Return [X, Y] of the center of cell containing provided text 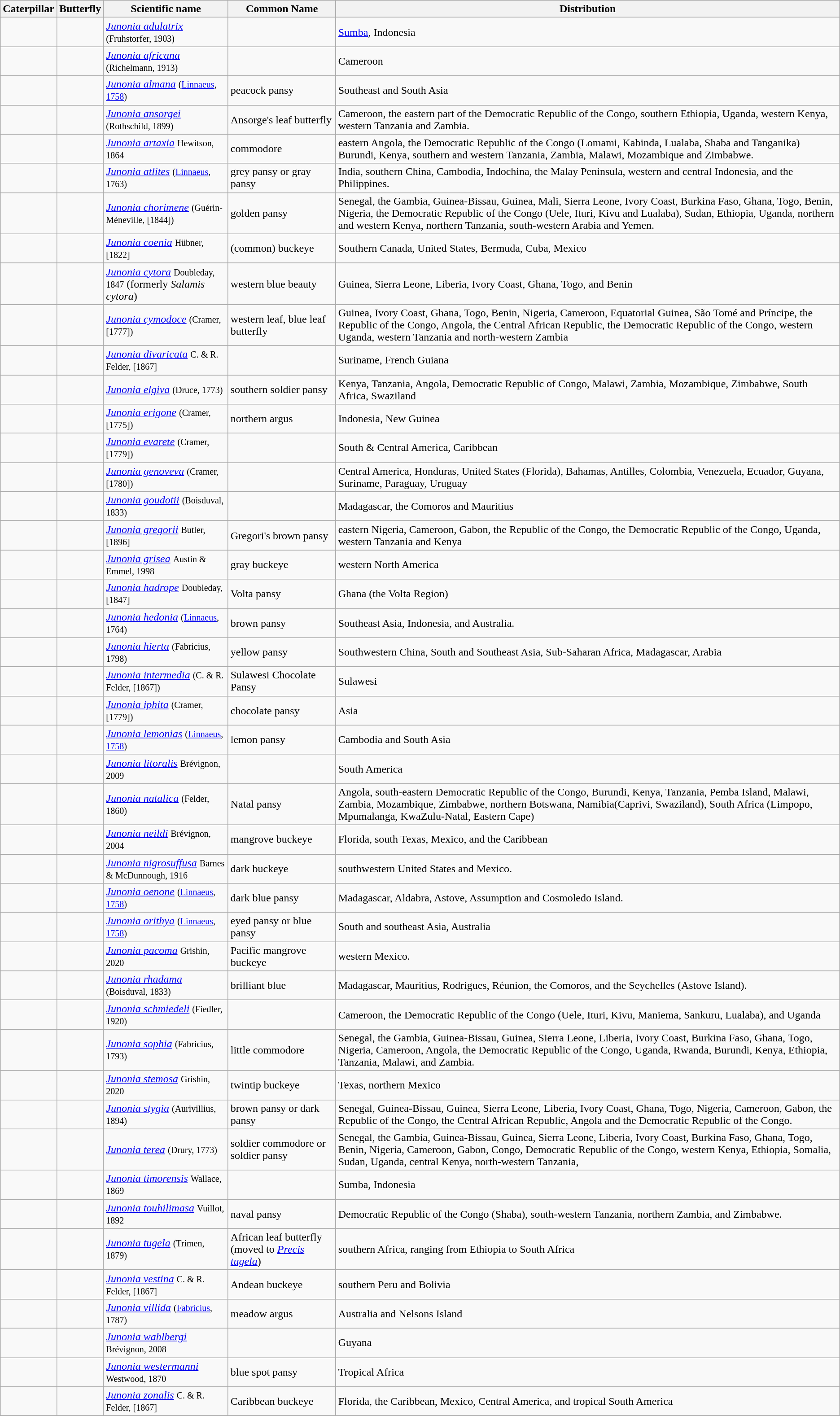
South & Central America, Caribbean [588, 448]
Sulawesi [588, 681]
Junonia coenia Hübner, [1822] [166, 249]
Junonia vestina C. & R. Felder, [1867] [166, 1284]
Junonia tugela (Trimen, 1879) [166, 1249]
peacock pansy [282, 91]
Distribution [588, 9]
Junonia ansorgei (Rothschild, 1899) [166, 119]
commodore [282, 149]
mangrove buckeye [282, 839]
Junonia lemonias (Linnaeus, 1758) [166, 739]
Junonia intermedia (C. & R. Felder, [1867]) [166, 681]
Junonia hadrope Doubleday, [1847] [166, 594]
Ghana (the Volta Region) [588, 594]
Junonia iphita (Cramer, [1779]) [166, 711]
Asia [588, 711]
chocolate pansy [282, 711]
Junonia touhilimasa Vuillot, 1892 [166, 1214]
naval pansy [282, 1214]
Butterfly [80, 9]
Junonia erigone (Cramer, [1775]) [166, 419]
Junonia elgiva (Druce, 1773) [166, 389]
Caterpillar [29, 9]
western blue beauty [282, 284]
dark buckeye [282, 869]
Caribbean buckeye [282, 1402]
Southeast Asia, Indonesia, and Australia. [588, 623]
Indonesia, New Guinea [588, 419]
southern Peru and Bolivia [588, 1284]
Central America, Honduras, United States (Florida), Bahamas, Antilles, Colombia, Venezuela, Ecuador, Guyana, Suriname, Paraguay, Uruguay [588, 477]
Junonia natalica (Felder, 1860) [166, 804]
eyed pansy or blue pansy [282, 927]
Junonia cytora Doubleday, 1847 (formerly Salamis cytora) [166, 284]
Junonia hierta (Fabricius, 1798) [166, 652]
Junonia goudotii (Boisduval, 1833) [166, 506]
Junonia rhadama (Boisduval, 1833) [166, 985]
Florida, the Caribbean, Mexico, Central America, and tropical South America [588, 1402]
Pacific mangrove buckeye [282, 957]
Junonia almana (Linnaeus, 1758) [166, 91]
Junonia terea (Drury, 1773) [166, 1149]
soldier commodore or soldier pansy [282, 1149]
blue spot pansy [282, 1372]
Junonia neildi Brévignon, 2004 [166, 839]
gray buckeye [282, 564]
golden pansy [282, 213]
western Mexico. [588, 957]
Cameroon, the eastern part of the Democratic Republic of the Congo, southern Ethiopia, Uganda, western Kenya, western Tanzania and Zambia. [588, 119]
western leaf, blue leaf butterfly [282, 325]
Southern Canada, United States, Bermuda, Cuba, Mexico [588, 249]
Guyana [588, 1342]
India, southern China, Cambodia, Indochina, the Malay Peninsula, western and central Indonesia, and the Philippines. [588, 178]
yellow pansy [282, 652]
Junonia villida (Fabricius, 1787) [166, 1314]
Junonia nigrosuffusa Barnes & McDunnough, 1916 [166, 869]
South America [588, 769]
South and southeast Asia, Australia [588, 927]
Kenya, Tanzania, Angola, Democratic Republic of Congo, Malawi, Zambia, Mozambique, Zimbabwe, South Africa, Swaziland [588, 389]
Junonia wahlbergi Brévignon, 2008 [166, 1342]
Junonia orithya (Linnaeus, 1758) [166, 927]
Ansorge's leaf butterfly [282, 119]
northern argus [282, 419]
Gregori's brown pansy [282, 536]
Junonia westermanni Westwood, 1870 [166, 1372]
Scientific name [166, 9]
dark blue pansy [282, 898]
Andean buckeye [282, 1284]
Cameroon, the Democratic Republic of the Congo (Uele, Ituri, Kivu, Maniema, Sankuru, Lualaba), and Uganda [588, 1015]
Junonia adulatrix (Fruhstorfer, 1903) [166, 32]
lemon pansy [282, 739]
Madagascar, the Comoros and Mauritius [588, 506]
twintip buckeye [282, 1085]
Junonia stemosa Grishin, 2020 [166, 1085]
Madagascar, Mauritius, Rodrigues, Réunion, the Comoros, and the Seychelles (Astove Island). [588, 985]
Natal pansy [282, 804]
Junonia artaxia Hewitson, 1864 [166, 149]
Junonia timorensis Wallace, 1869 [166, 1184]
Junonia schmiedeli (Fiedler, 1920) [166, 1015]
little commodore [282, 1050]
brown pansy [282, 623]
Cambodia and South Asia [588, 739]
Volta pansy [282, 594]
Cameroon [588, 61]
Junonia stygia (Aurivillius, 1894) [166, 1114]
Madagascar, Aldabra, Astove, Assumption and Cosmoledo Island. [588, 898]
brown pansy or dark pansy [282, 1114]
Junonia hedonia (Linnaeus, 1764) [166, 623]
Junonia pacoma Grishin, 2020 [166, 957]
brilliant blue [282, 985]
Democratic Republic of the Congo (Shaba), south-western Tanzania, northern Zambia, and Zimbabwe. [588, 1214]
African leaf butterfly (moved to Precis tugela) [282, 1249]
Florida, south Texas, Mexico, and the Caribbean [588, 839]
Junonia atlites (Linnaeus, 1763) [166, 178]
meadow argus [282, 1314]
southern soldier pansy [282, 389]
Junonia africana (Richelmann, 1913) [166, 61]
Junonia litoralis Brévignon, 2009 [166, 769]
Southwestern China, South and Southeast Asia, Sub-Saharan Africa, Madagascar, Arabia [588, 652]
Tropical Africa [588, 1372]
Junonia grisea Austin & Emmel, 1998 [166, 564]
southwestern United States and Mexico. [588, 869]
Common Name [282, 9]
Junonia genoveva (Cramer, [1780]) [166, 477]
western North America [588, 564]
Junonia zonalis C. & R. Felder, [1867] [166, 1402]
Sulawesi Chocolate Pansy [282, 681]
Suriname, French Guiana [588, 360]
Junonia gregorii Butler, [1896] [166, 536]
Australia and Nelsons Island [588, 1314]
(common) buckeye [282, 249]
grey pansy or gray pansy [282, 178]
Junonia divaricata C. & R. Felder, [1867] [166, 360]
Junonia sophia (Fabricius, 1793) [166, 1050]
Texas, northern Mexico [588, 1085]
Southeast and South Asia [588, 91]
Junonia evarete (Cramer, [1779]) [166, 448]
Junonia cymodoce (Cramer, [1777]) [166, 325]
Junonia oenone (Linnaeus, 1758) [166, 898]
Junonia chorimene (Guérin-Méneville, [1844]) [166, 213]
Guinea, Sierra Leone, Liberia, Ivory Coast, Ghana, Togo, and Benin [588, 284]
southern Africa, ranging from Ethiopia to South Africa [588, 1249]
eastern Nigeria, Cameroon, Gabon, the Republic of the Congo, the Democratic Republic of the Congo, Uganda, western Tanzania and Kenya [588, 536]
